Provide the (X, Y) coordinate of the cell's center where the given text is located.  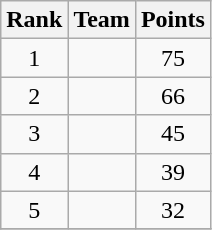
32 (172, 210)
3 (34, 134)
Team (102, 20)
45 (172, 134)
66 (172, 96)
4 (34, 172)
2 (34, 96)
39 (172, 172)
Points (172, 20)
1 (34, 58)
Rank (34, 20)
75 (172, 58)
5 (34, 210)
